Provide the (X, Y) coordinate of the cell's center where the given text is located.  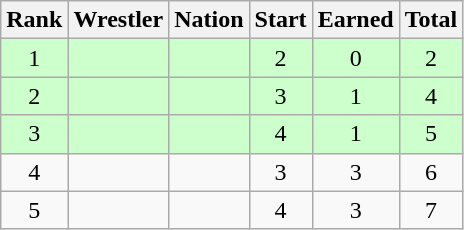
Rank (34, 20)
Total (431, 20)
7 (431, 210)
Wrestler (118, 20)
Nation (209, 20)
Earned (356, 20)
6 (431, 172)
0 (356, 58)
Start (280, 20)
